Capture the cell that displays the provided text and extract its [x, y] central coordinate. 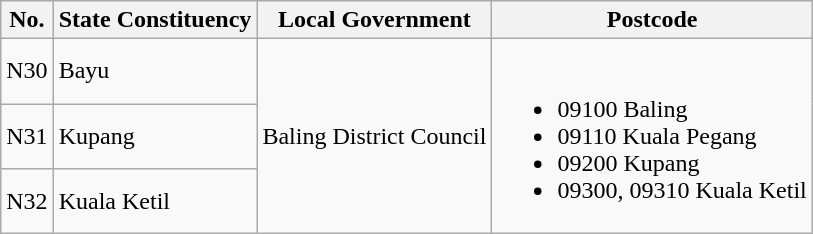
Postcode [652, 20]
Kuala Ketil [155, 200]
Kupang [155, 136]
N31 [27, 136]
Baling District Council [374, 136]
N30 [27, 72]
09100 Baling09110 Kuala Pegang09200 Kupang09300, 09310 Kuala Ketil [652, 136]
State Constituency [155, 20]
Local Government [374, 20]
Bayu [155, 72]
N32 [27, 200]
No. [27, 20]
